Scan for the cell matching the given text and deliver its [X, Y] coordinate at center. 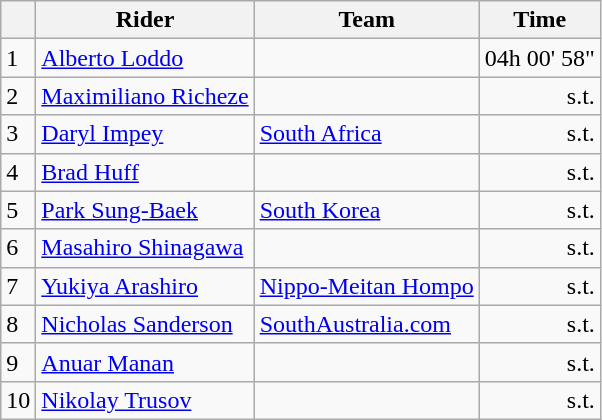
South Korea [366, 210]
Nicholas Sanderson [145, 324]
Team [366, 20]
Park Sung-Baek [145, 210]
6 [18, 248]
Masahiro Shinagawa [145, 248]
1 [18, 58]
8 [18, 324]
3 [18, 134]
Maximiliano Richeze [145, 96]
Alberto Loddo [145, 58]
Nippo-Meitan Hompo [366, 286]
Daryl Impey [145, 134]
10 [18, 400]
7 [18, 286]
Nikolay Trusov [145, 400]
Yukiya Arashiro [145, 286]
SouthAustralia.com [366, 324]
Rider [145, 20]
9 [18, 362]
South Africa [366, 134]
Brad Huff [145, 172]
Anuar Manan [145, 362]
2 [18, 96]
Time [540, 20]
4 [18, 172]
04h 00' 58" [540, 58]
5 [18, 210]
